Capture the cell that displays the provided text and extract its (x, y) central coordinate. 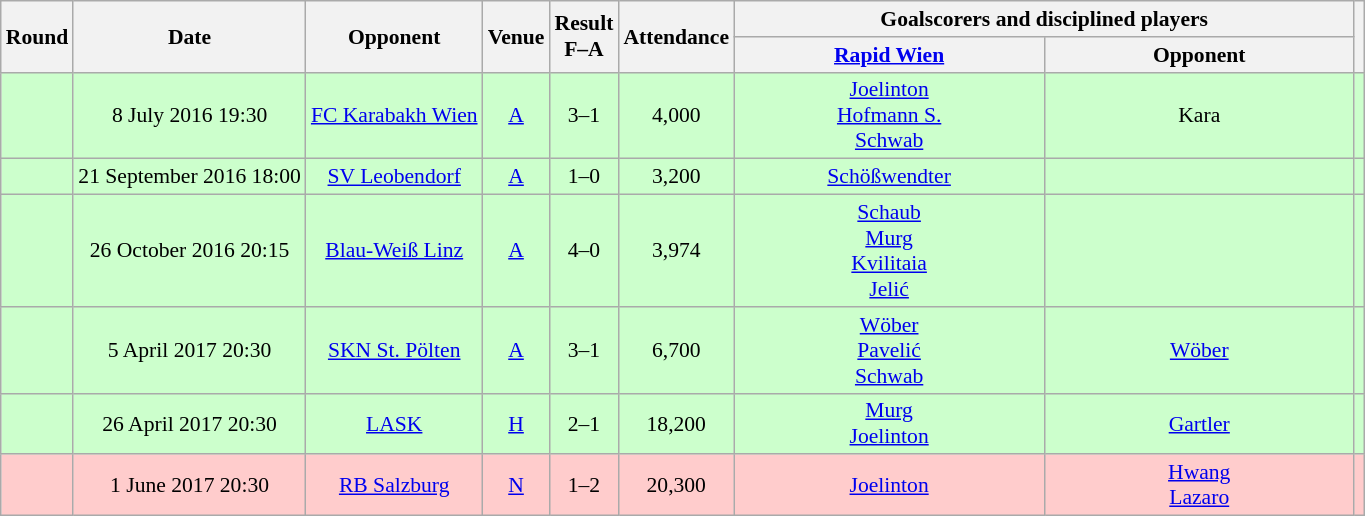
Gartler (1199, 424)
Schaub Murg Kvilitaia Jelić (889, 251)
4–0 (584, 251)
Murg Joelinton (889, 424)
SKN St. Pölten (394, 350)
1 June 2017 20:30 (190, 486)
18,200 (676, 424)
4,000 (676, 116)
1–2 (584, 486)
8 July 2016 19:30 (190, 116)
LASK (394, 424)
ResultF–A (584, 36)
Hwang Lazaro (1199, 486)
Round (38, 36)
Venue (516, 36)
3,974 (676, 251)
N (516, 486)
Blau-Weiß Linz (394, 251)
Date (190, 36)
Joelinton Hofmann S. Schwab (889, 116)
Kara (1199, 116)
2–1 (584, 424)
FC Karabakh Wien (394, 116)
5 April 2017 20:30 (190, 350)
20,300 (676, 486)
Wöber (1199, 350)
26 April 2017 20:30 (190, 424)
Rapid Wien (889, 55)
26 October 2016 20:15 (190, 251)
Schößwendter (889, 177)
Goalscorers and disciplined players (1044, 19)
1–0 (584, 177)
SV Leobendorf (394, 177)
6,700 (676, 350)
3,200 (676, 177)
Wöber Pavelić Schwab (889, 350)
Attendance (676, 36)
Joelinton (889, 486)
RB Salzburg (394, 486)
21 September 2016 18:00 (190, 177)
H (516, 424)
